Find where the given text appears and provide that cell's center as [X, Y] coordinate. 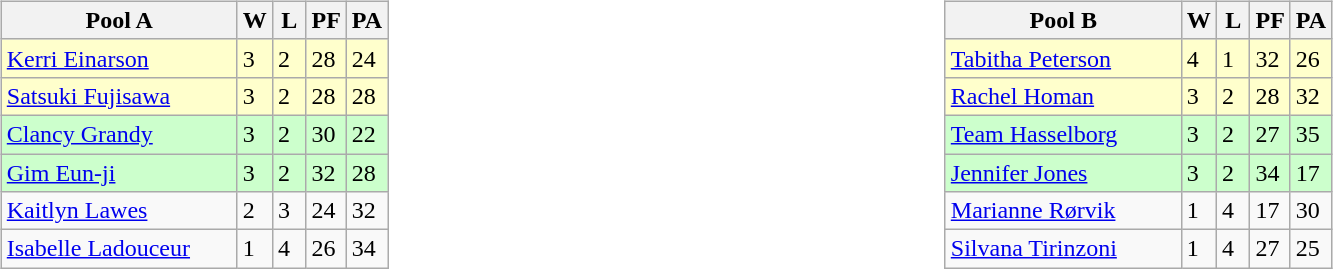
Satsuki Fujisawa [119, 96]
Kaitlyn Lawes [119, 211]
Pool A [119, 20]
Rachel Homan [1063, 96]
Marianne Rørvik [1063, 211]
Team Hasselborg [1063, 134]
Silvana Tirinzoni [1063, 249]
22 [366, 134]
Clancy Grandy [119, 134]
Kerri Einarson [119, 58]
Tabitha Peterson [1063, 58]
35 [1310, 134]
25 [1310, 249]
Gim Eun-ji [119, 173]
Jennifer Jones [1063, 173]
Pool B [1063, 20]
Isabelle Ladouceur [119, 249]
